Return (x, y) of the center of cell containing provided text 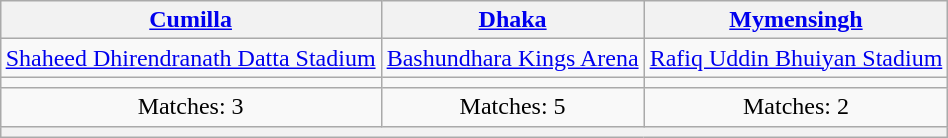
Matches: 5 (512, 107)
Rafiq Uddin Bhuiyan Stadium (796, 58)
Dhaka (512, 20)
Matches: 2 (796, 107)
Matches: 3 (190, 107)
Bashundhara Kings Arena (512, 58)
Shaheed Dhirendranath Datta Stadium (190, 58)
Mymensingh (796, 20)
Cumilla (190, 20)
